Search for the cell housing the specified text and yield its (X, Y) center coordinate. 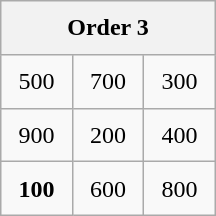
100 (36, 189)
800 (180, 189)
700 (108, 81)
900 (36, 135)
400 (180, 135)
200 (108, 135)
500 (36, 81)
600 (108, 189)
Order 3 (108, 28)
300 (180, 81)
